From the cell containing the given text, extract its center point as (x, y) coordinate. 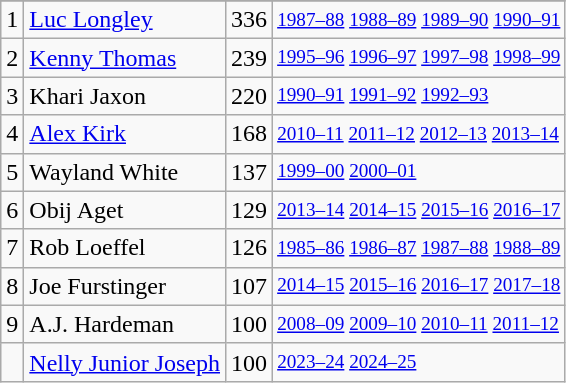
6 (12, 210)
1 (12, 20)
336 (250, 20)
5 (12, 172)
Joe Furstinger (125, 286)
2 (12, 58)
1987–88 1988–89 1989–90 1990–91 (419, 20)
2008–09 2009–10 2010–11 2011–12 (419, 324)
2010–11 2011–12 2012–13 2013–14 (419, 134)
1985–86 1986–87 1987–88 1988–89 (419, 248)
239 (250, 58)
9 (12, 324)
2023–24 2024–25 (419, 362)
1995–96 1996–97 1997–98 1998–99 (419, 58)
Luc Longley (125, 20)
Rob Loeffel (125, 248)
Khari Jaxon (125, 96)
2014–15 2015–16 2016–17 2017–18 (419, 286)
A.J. Hardeman (125, 324)
7 (12, 248)
168 (250, 134)
Obij Aget (125, 210)
2013–14 2014–15 2015–16 2016–17 (419, 210)
Kenny Thomas (125, 58)
Alex Kirk (125, 134)
137 (250, 172)
3 (12, 96)
Wayland White (125, 172)
220 (250, 96)
129 (250, 210)
126 (250, 248)
1990–91 1991–92 1992–93 (419, 96)
Nelly Junior Joseph (125, 362)
4 (12, 134)
8 (12, 286)
107 (250, 286)
1999–00 2000–01 (419, 172)
